Provide the [X, Y] coordinate of the cell's center where the given text is located.  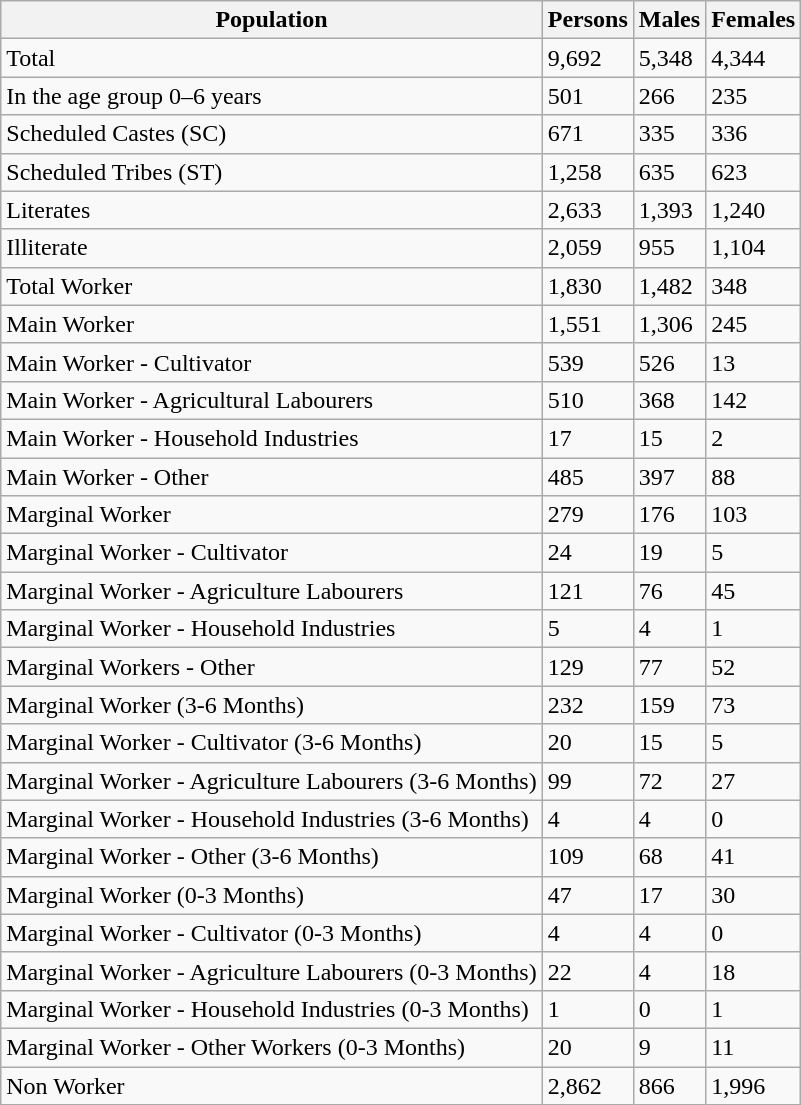
Total [272, 58]
2,633 [588, 210]
13 [754, 362]
9,692 [588, 58]
22 [588, 971]
19 [669, 553]
Marginal Worker - Household Industries [272, 629]
Main Worker [272, 324]
397 [669, 477]
52 [754, 667]
142 [754, 400]
635 [669, 172]
Marginal Worker - Agriculture Labourers (3-6 Months) [272, 781]
348 [754, 286]
Marginal Worker - Agriculture Labourers [272, 591]
Marginal Worker - Cultivator (3-6 Months) [272, 743]
72 [669, 781]
77 [669, 667]
121 [588, 591]
Illiterate [272, 248]
Main Worker - Household Industries [272, 438]
1,306 [669, 324]
Marginal Worker - Household Industries (3-6 Months) [272, 819]
Males [669, 20]
866 [669, 1085]
Scheduled Castes (SC) [272, 134]
Marginal Worker (0-3 Months) [272, 895]
11 [754, 1047]
1,551 [588, 324]
Marginal Worker (3-6 Months) [272, 705]
9 [669, 1047]
76 [669, 591]
Non Worker [272, 1085]
539 [588, 362]
Marginal Worker [272, 515]
671 [588, 134]
73 [754, 705]
Persons [588, 20]
Marginal Worker - Household Industries (0-3 Months) [272, 1009]
68 [669, 857]
955 [669, 248]
510 [588, 400]
In the age group 0–6 years [272, 96]
335 [669, 134]
1,996 [754, 1085]
159 [669, 705]
103 [754, 515]
2,059 [588, 248]
623 [754, 172]
27 [754, 781]
Marginal Workers - Other [272, 667]
Marginal Worker - Agriculture Labourers (0-3 Months) [272, 971]
47 [588, 895]
Main Worker - Cultivator [272, 362]
Total Worker [272, 286]
485 [588, 477]
88 [754, 477]
245 [754, 324]
Marginal Worker - Cultivator [272, 553]
Population [272, 20]
24 [588, 553]
1,240 [754, 210]
Scheduled Tribes (ST) [272, 172]
266 [669, 96]
Females [754, 20]
1,482 [669, 286]
1,393 [669, 210]
176 [669, 515]
336 [754, 134]
279 [588, 515]
109 [588, 857]
501 [588, 96]
Marginal Worker - Other Workers (0-3 Months) [272, 1047]
41 [754, 857]
232 [588, 705]
2,862 [588, 1085]
1,258 [588, 172]
Main Worker - Agricultural Labourers [272, 400]
18 [754, 971]
45 [754, 591]
4,344 [754, 58]
1,830 [588, 286]
1,104 [754, 248]
Literates [272, 210]
235 [754, 96]
526 [669, 362]
2 [754, 438]
30 [754, 895]
99 [588, 781]
368 [669, 400]
129 [588, 667]
Marginal Worker - Other (3-6 Months) [272, 857]
Marginal Worker - Cultivator (0-3 Months) [272, 933]
Main Worker - Other [272, 477]
5,348 [669, 58]
